Output the (x, y) coordinate of the center of the cell containing the given text.  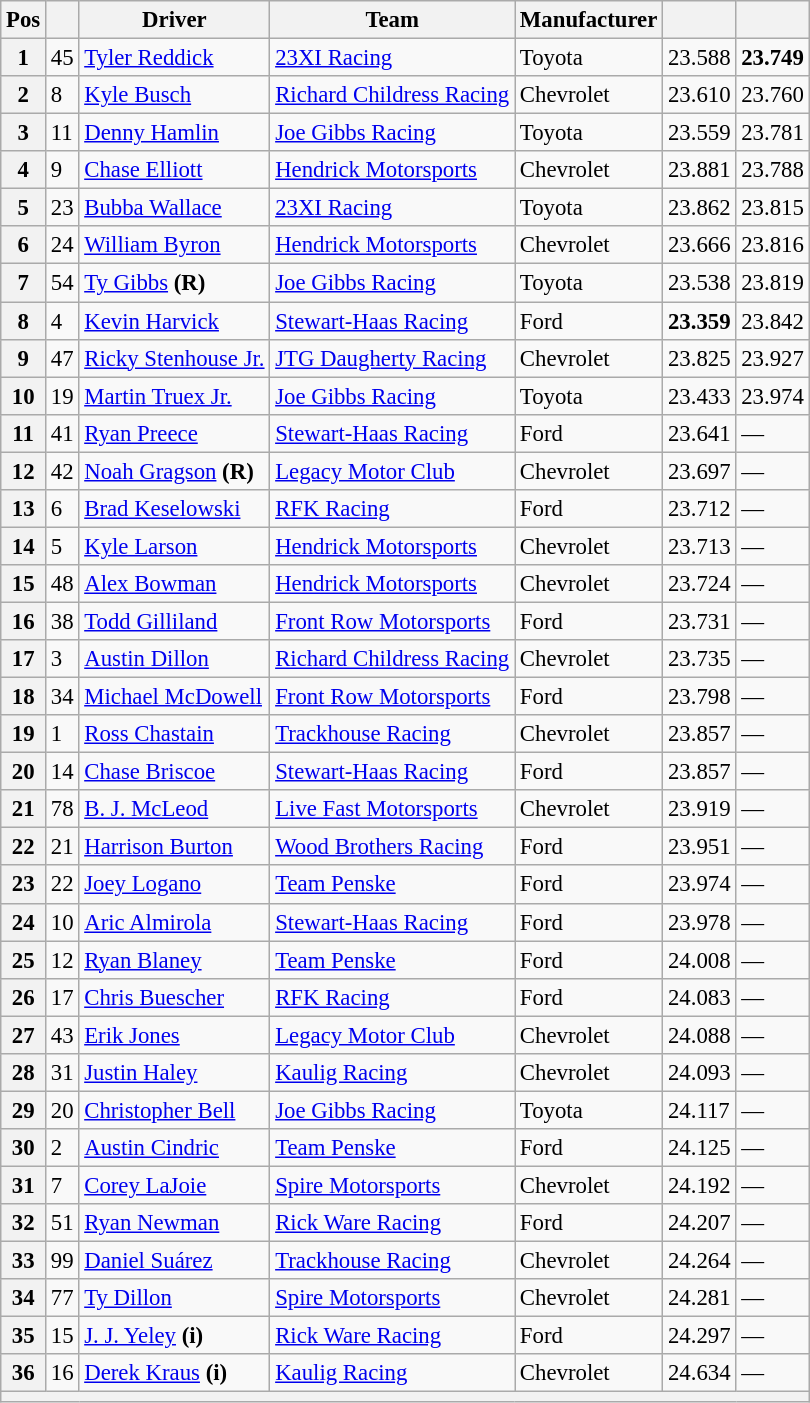
23.433 (700, 396)
45 (62, 58)
24.192 (700, 1185)
99 (62, 1261)
51 (62, 1223)
24.297 (700, 1336)
23.862 (700, 208)
54 (62, 283)
Tyler Reddick (174, 58)
48 (62, 584)
23.697 (700, 471)
38 (62, 621)
23.641 (700, 433)
B. J. McLeod (174, 809)
26 (24, 997)
23.781 (772, 133)
23.825 (700, 358)
24.093 (700, 1073)
Derek Kraus (i) (174, 1373)
23.724 (700, 584)
28 (24, 1073)
Ryan Newman (174, 1223)
23.819 (772, 283)
30 (24, 1148)
Christopher Bell (174, 1110)
24.083 (700, 997)
Driver (174, 20)
William Byron (174, 245)
Denny Hamlin (174, 133)
24.264 (700, 1261)
23.788 (772, 170)
Manufacturer (589, 20)
Kyle Busch (174, 95)
Austin Cindric (174, 1148)
Todd Gilliland (174, 621)
23.713 (700, 546)
Chase Briscoe (174, 772)
23.919 (700, 809)
24.634 (700, 1373)
23.798 (700, 697)
23.588 (700, 58)
Harrison Burton (174, 847)
23.538 (700, 283)
Corey LaJoie (174, 1185)
23.666 (700, 245)
Michael McDowell (174, 697)
Noah Gragson (R) (174, 471)
23.760 (772, 95)
18 (24, 697)
23.559 (700, 133)
Brad Keselowski (174, 509)
Aric Almirola (174, 922)
13 (24, 509)
23.951 (700, 847)
24.281 (700, 1298)
Ricky Stenhouse Jr. (174, 358)
23.881 (700, 170)
Joey Logano (174, 885)
Chris Buescher (174, 997)
47 (62, 358)
25 (24, 960)
23.842 (772, 321)
Team (392, 20)
23.978 (700, 922)
23.712 (700, 509)
36 (24, 1373)
Ryan Preece (174, 433)
Live Fast Motorsports (392, 809)
27 (24, 1035)
Bubba Wallace (174, 208)
Erik Jones (174, 1035)
24.207 (700, 1223)
23.749 (772, 58)
23.610 (700, 95)
43 (62, 1035)
78 (62, 809)
Kevin Harvick (174, 321)
23.731 (700, 621)
Alex Bowman (174, 584)
42 (62, 471)
24.088 (700, 1035)
Ryan Blaney (174, 960)
Ross Chastain (174, 734)
24.117 (700, 1110)
41 (62, 433)
JTG Daugherty Racing (392, 358)
Martin Truex Jr. (174, 396)
J. J. Yeley (i) (174, 1336)
Kyle Larson (174, 546)
Daniel Suárez (174, 1261)
Wood Brothers Racing (392, 847)
23.927 (772, 358)
23.359 (700, 321)
Justin Haley (174, 1073)
23.815 (772, 208)
Austin Dillon (174, 659)
23.735 (700, 659)
Chase Elliott (174, 170)
24.125 (700, 1148)
29 (24, 1110)
Pos (24, 20)
24.008 (700, 960)
Ty Dillon (174, 1298)
32 (24, 1223)
33 (24, 1261)
Ty Gibbs (R) (174, 283)
23.816 (772, 245)
77 (62, 1298)
35 (24, 1336)
